Output the [X, Y] coordinate of the center of the cell containing the given text.  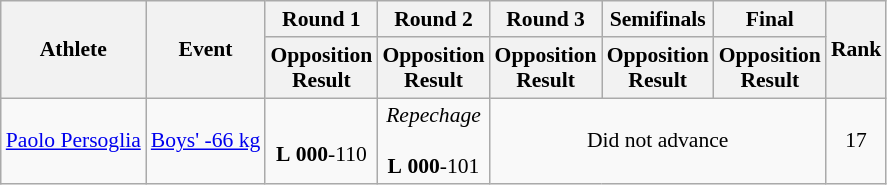
Event [206, 50]
Athlete [74, 50]
Repechage L 000-101 [433, 142]
Rank [856, 50]
Did not advance [658, 142]
17 [856, 142]
Boys' -66 kg [206, 142]
Round 2 [433, 19]
L 000-110 [321, 142]
Round 3 [546, 19]
Semifinals [658, 19]
Round 1 [321, 19]
Final [770, 19]
Paolo Persoglia [74, 142]
